Locate the cell with the specified text and output its [x, y] center coordinate. 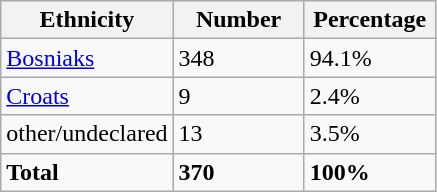
Bosniaks [87, 58]
Ethnicity [87, 20]
100% [370, 172]
13 [238, 134]
9 [238, 96]
Total [87, 172]
other/undeclared [87, 134]
3.5% [370, 134]
Number [238, 20]
2.4% [370, 96]
370 [238, 172]
348 [238, 58]
Croats [87, 96]
94.1% [370, 58]
Percentage [370, 20]
